Return (x, y) of the center of cell containing provided text 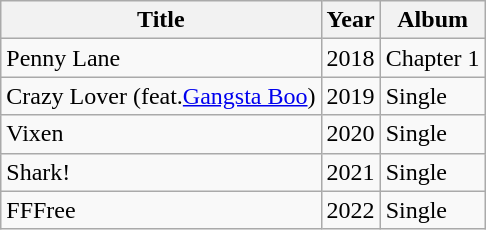
Vixen (161, 134)
Title (161, 20)
Album (432, 20)
2021 (350, 172)
Shark! (161, 172)
2018 (350, 58)
Crazy Lover (feat.Gangsta Boo) (161, 96)
Chapter 1 (432, 58)
FFFree (161, 210)
Year (350, 20)
2019 (350, 96)
2020 (350, 134)
Penny Lane (161, 58)
2022 (350, 210)
